Detect which cell encompasses the target text, then output its (x, y) center coordinate. 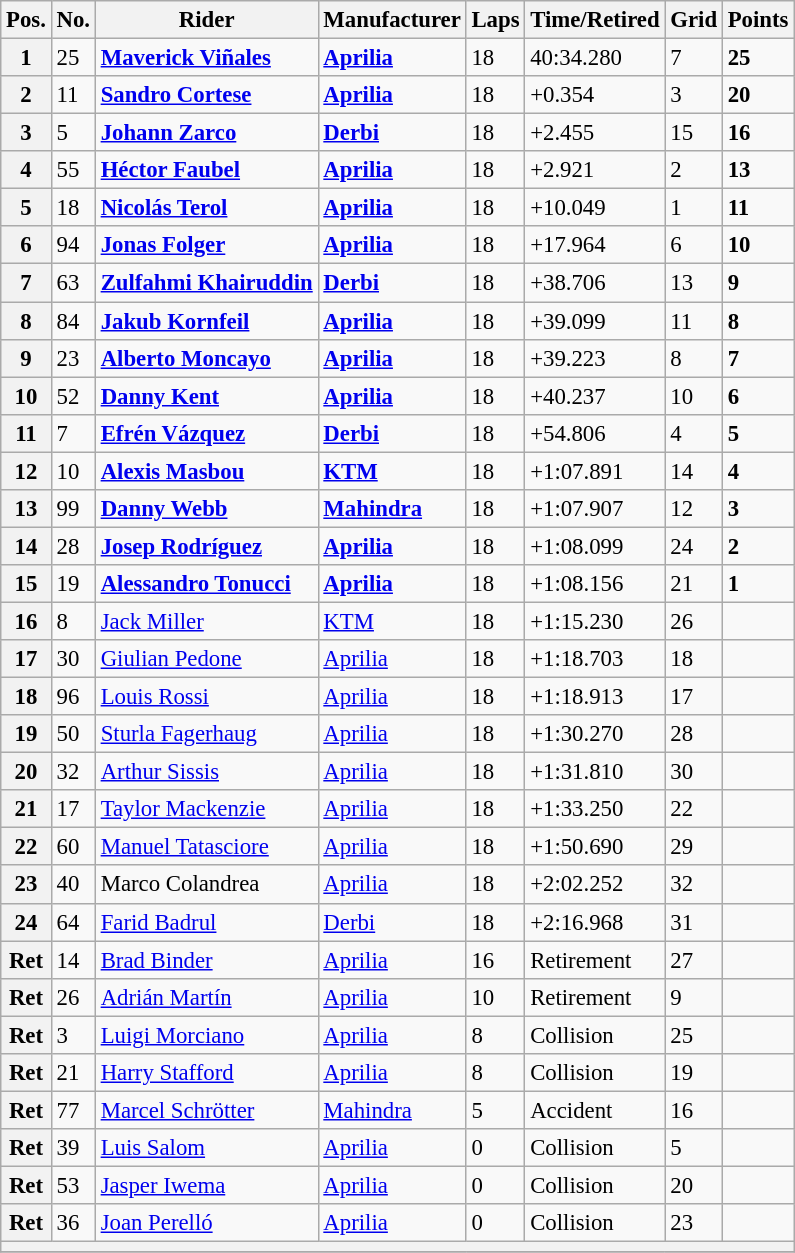
55 (73, 170)
Points (758, 20)
40 (73, 885)
Giulian Pedone (206, 659)
50 (73, 734)
94 (73, 245)
Marcel Schrötter (206, 1110)
+39.099 (595, 321)
Maverick Viñales (206, 58)
+2.921 (595, 170)
Grid (694, 20)
+1:08.156 (595, 584)
Marco Colandrea (206, 885)
+1:33.250 (595, 809)
99 (73, 509)
53 (73, 1185)
+0.354 (595, 95)
Danny Webb (206, 509)
+2:16.968 (595, 922)
84 (73, 321)
Adrián Martín (206, 997)
Taylor Mackenzie (206, 809)
Manuel Tatasciore (206, 847)
Alberto Moncayo (206, 358)
Joan Perelló (206, 1223)
77 (73, 1110)
31 (694, 922)
Jonas Folger (206, 245)
96 (73, 697)
29 (694, 847)
+1:15.230 (595, 621)
Laps (496, 20)
60 (73, 847)
+1:07.907 (595, 509)
Arthur Sissis (206, 772)
Zulfahmi Khairuddin (206, 283)
+1:30.270 (595, 734)
Jakub Kornfeil (206, 321)
Josep Rodríguez (206, 546)
+40.237 (595, 396)
40:34.280 (595, 58)
64 (73, 922)
+54.806 (595, 433)
Johann Zarco (206, 133)
Luigi Morciano (206, 1035)
+2:02.252 (595, 885)
Héctor Faubel (206, 170)
Jasper Iwema (206, 1185)
Danny Kent (206, 396)
+10.049 (595, 208)
+17.964 (595, 245)
27 (694, 960)
Efrén Vázquez (206, 433)
52 (73, 396)
63 (73, 283)
No. (73, 20)
+1:31.810 (595, 772)
Luis Salom (206, 1148)
Harry Stafford (206, 1073)
Rider (206, 20)
Louis Rossi (206, 697)
+2.455 (595, 133)
Sandro Cortese (206, 95)
Alessandro Tonucci (206, 584)
Sturla Fagerhaug (206, 734)
39 (73, 1148)
Manufacturer (392, 20)
+1:18.913 (595, 697)
+1:08.099 (595, 546)
Jack Miller (206, 621)
Farid Badrul (206, 922)
+39.223 (595, 358)
Time/Retired (595, 20)
+38.706 (595, 283)
+1:50.690 (595, 847)
Alexis Masbou (206, 471)
Nicolás Terol (206, 208)
Brad Binder (206, 960)
36 (73, 1223)
+1:18.703 (595, 659)
Accident (595, 1110)
+1:07.891 (595, 471)
Pos. (26, 20)
